Return the [X, Y] coordinate for the center point of the cell that contains the specified text.  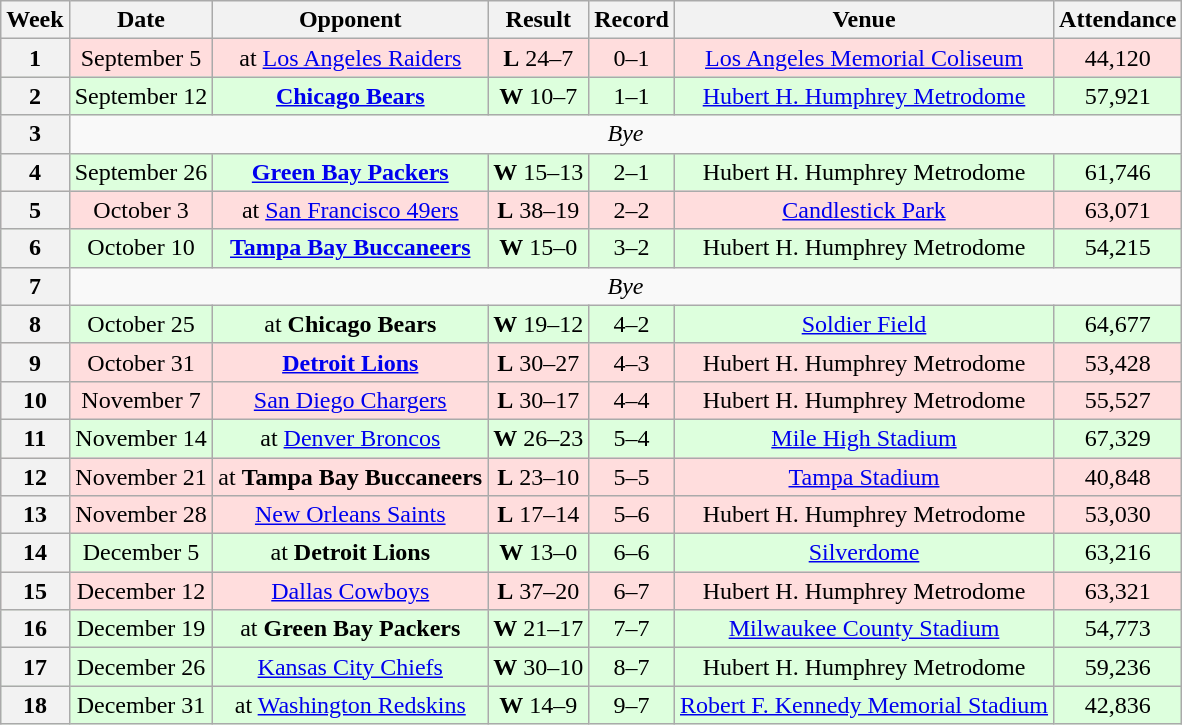
Robert F. Kennedy Memorial Stadium [864, 705]
5–5 [632, 477]
at Denver Broncos [350, 438]
November 14 [141, 438]
December 19 [141, 629]
18 [35, 705]
December 31 [141, 705]
L 17–14 [538, 515]
7–7 [632, 629]
November 21 [141, 477]
W 15–0 [538, 248]
October 31 [141, 362]
6–6 [632, 553]
W 19–12 [538, 324]
Detroit Lions [350, 362]
63,321 [1118, 591]
L 23–10 [538, 477]
L 30–27 [538, 362]
W 26–23 [538, 438]
W 30–10 [538, 667]
8–7 [632, 667]
1–1 [632, 96]
at San Francisco 49ers [350, 210]
September 5 [141, 58]
December 12 [141, 591]
15 [35, 591]
Tampa Bay Buccaneers [350, 248]
3–2 [632, 248]
L 24–7 [538, 58]
4–3 [632, 362]
6 [35, 248]
W 15–13 [538, 172]
November 28 [141, 515]
Week [35, 20]
55,527 [1118, 400]
Tampa Stadium [864, 477]
Venue [864, 20]
42,836 [1118, 705]
57,921 [1118, 96]
L 37–20 [538, 591]
October 3 [141, 210]
Attendance [1118, 20]
54,773 [1118, 629]
December 5 [141, 553]
4–2 [632, 324]
6–7 [632, 591]
5 [35, 210]
Candlestick Park [864, 210]
63,216 [1118, 553]
44,120 [1118, 58]
2–2 [632, 210]
7 [35, 286]
8 [35, 324]
4–4 [632, 400]
September 26 [141, 172]
San Diego Chargers [350, 400]
Opponent [350, 20]
Kansas City Chiefs [350, 667]
W 21–17 [538, 629]
2 [35, 96]
1 [35, 58]
Los Angeles Memorial Coliseum [864, 58]
54,215 [1118, 248]
L 30–17 [538, 400]
0–1 [632, 58]
at Los Angeles Raiders [350, 58]
53,030 [1118, 515]
W 13–0 [538, 553]
at Tampa Bay Buccaneers [350, 477]
September 12 [141, 96]
Record [632, 20]
40,848 [1118, 477]
64,677 [1118, 324]
5–4 [632, 438]
14 [35, 553]
Date [141, 20]
11 [35, 438]
12 [35, 477]
53,428 [1118, 362]
Soldier Field [864, 324]
Milwaukee County Stadium [864, 629]
Green Bay Packers [350, 172]
at Washington Redskins [350, 705]
at Detroit Lions [350, 553]
17 [35, 667]
October 10 [141, 248]
at Green Bay Packers [350, 629]
New Orleans Saints [350, 515]
67,329 [1118, 438]
3 [35, 134]
Result [538, 20]
63,071 [1118, 210]
Silverdome [864, 553]
October 25 [141, 324]
61,746 [1118, 172]
Mile High Stadium [864, 438]
16 [35, 629]
Dallas Cowboys [350, 591]
10 [35, 400]
2–1 [632, 172]
5–6 [632, 515]
W 14–9 [538, 705]
at Chicago Bears [350, 324]
9–7 [632, 705]
4 [35, 172]
November 7 [141, 400]
December 26 [141, 667]
L 38–19 [538, 210]
Chicago Bears [350, 96]
W 10–7 [538, 96]
9 [35, 362]
59,236 [1118, 667]
13 [35, 515]
